Output the [X, Y] coordinate of the center of the cell containing the given text.  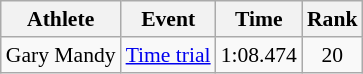
Time [259, 19]
Rank [332, 19]
Athlete [61, 19]
20 [332, 55]
Time trial [168, 55]
Event [168, 19]
Gary Mandy [61, 55]
1:08.474 [259, 55]
